Pinpoint the cell where the given text exists, returning its [X, Y] midpoint coordinate. 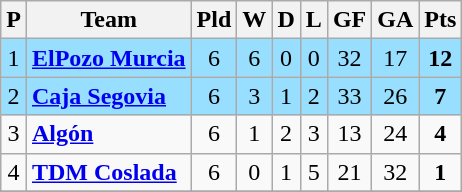
5 [314, 172]
ElPozo Murcia [108, 58]
12 [440, 58]
D [286, 20]
7 [440, 96]
24 [396, 134]
L [314, 20]
33 [349, 96]
13 [349, 134]
Team [108, 20]
P [14, 20]
GF [349, 20]
17 [396, 58]
Caja Segovia [108, 96]
26 [396, 96]
W [254, 20]
21 [349, 172]
Pts [440, 20]
Pld [214, 20]
TDM Coslada [108, 172]
Algón [108, 134]
GA [396, 20]
